Return [X, Y] of the center of cell containing provided text 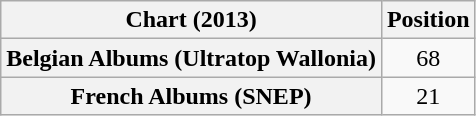
68 [428, 58]
French Albums (SNEP) [192, 96]
21 [428, 96]
Belgian Albums (Ultratop Wallonia) [192, 58]
Position [428, 20]
Chart (2013) [192, 20]
